Capture the cell that displays the provided text and extract its [X, Y] central coordinate. 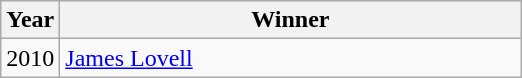
James Lovell [290, 58]
2010 [30, 58]
Winner [290, 20]
Year [30, 20]
